Locate the cell with the specified text and output its (x, y) center coordinate. 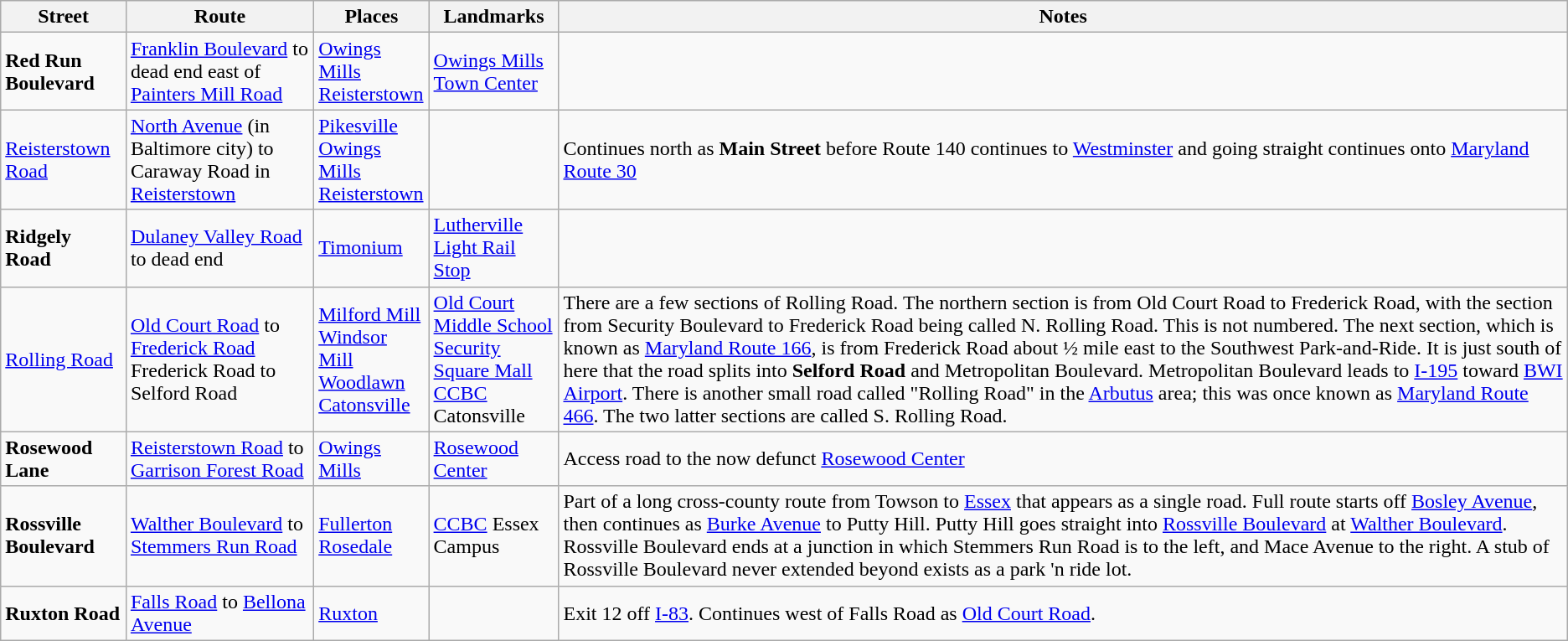
North Avenue (in Baltimore city) to Caraway Road in Reisterstown (219, 159)
Franklin Boulevard to dead end east of Painters Mill Road (219, 71)
Milford MillWindsor MillWoodlawnCatonsville (372, 359)
CCBC Essex Campus (494, 536)
Route (219, 17)
Notes (1063, 17)
Access road to the now defunct Rosewood Center (1063, 459)
Owings Mills Town Center (494, 71)
Timonium (372, 248)
Rosewood Lane (64, 459)
Rosewood Center (494, 459)
Falls Road to Bellona Avenue (219, 613)
Owings MillsReisterstown (372, 71)
Landmarks (494, 17)
Owings Mills (372, 459)
Lutherville Light Rail Stop (494, 248)
Dulaney Valley Road to dead end (219, 248)
PikesvilleOwings MillsReisterstown (372, 159)
Old Court Middle SchoolSecurity Square MallCCBC Catonsville (494, 359)
Walther Boulevard to Stemmers Run Road (219, 536)
Red Run Boulevard (64, 71)
Old Court Road to Frederick RoadFrederick Road to Selford Road (219, 359)
Exit 12 off I-83. Continues west of Falls Road as Old Court Road. (1063, 613)
Street (64, 17)
Rolling Road (64, 359)
Rossville Boulevard (64, 536)
Reisterstown Road (64, 159)
Places (372, 17)
Continues north as Main Street before Route 140 continues to Westminster and going straight continues onto Maryland Route 30 (1063, 159)
Ruxton (372, 613)
Ruxton Road (64, 613)
Ridgely Road (64, 248)
Reisterstown Road to Garrison Forest Road (219, 459)
FullertonRosedale (372, 536)
